Scan for the cell matching the given text and deliver its (X, Y) coordinate at center. 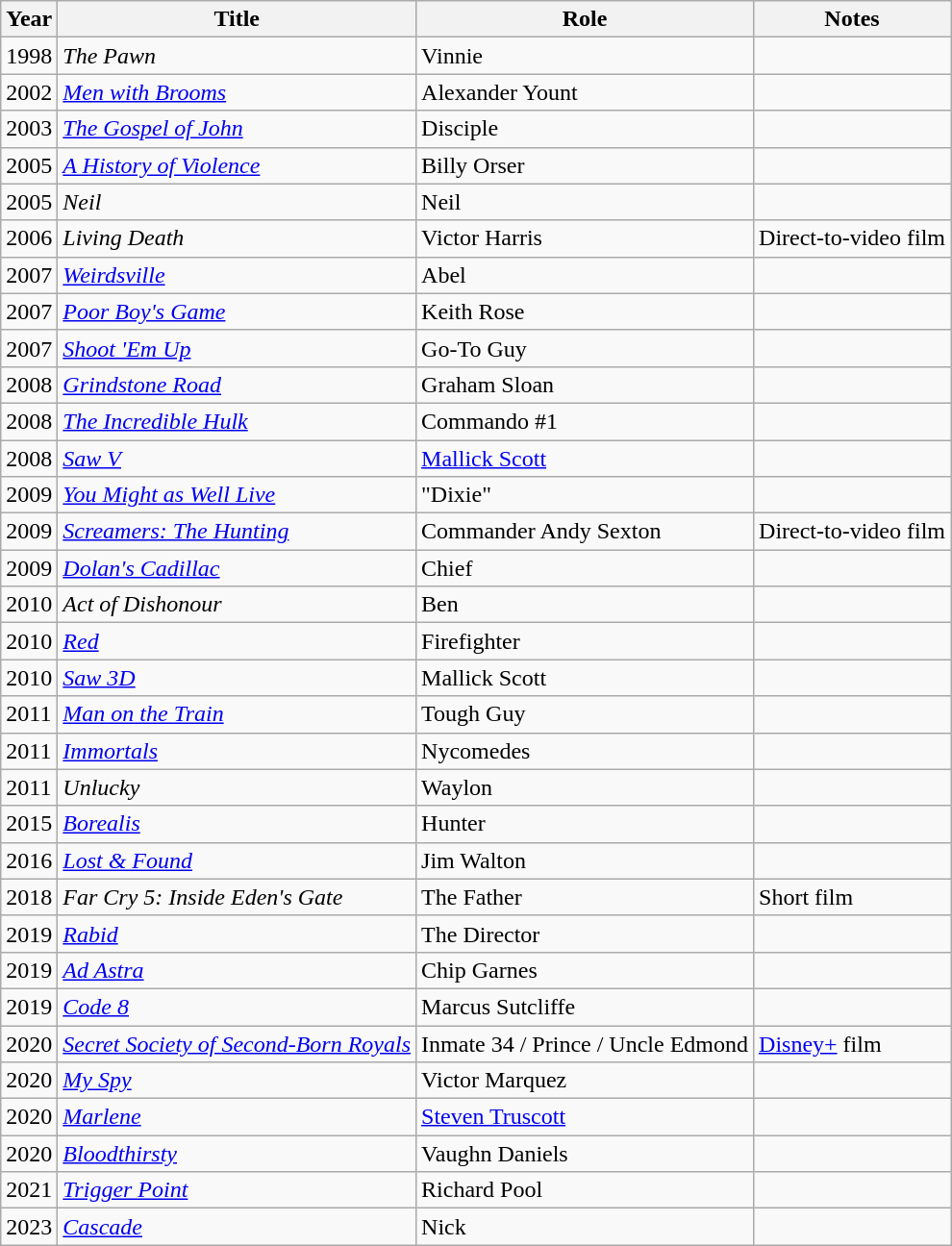
Unlucky (237, 787)
2006 (29, 238)
2023 (29, 1227)
Ben (585, 605)
Men with Brooms (237, 92)
Immortals (237, 751)
Trigger Point (237, 1190)
Bloodthirsty (237, 1154)
Act of Dishonour (237, 605)
Role (585, 19)
Abel (585, 275)
2016 (29, 860)
Vaughn Daniels (585, 1154)
Disciple (585, 129)
Shoot 'Em Up (237, 348)
The Director (585, 934)
Firefighter (585, 641)
Commander Andy Sexton (585, 532)
Inmate 34 / Prince / Uncle Edmond (585, 1043)
1998 (29, 56)
Disney+ film (852, 1043)
Go-To Guy (585, 348)
Title (237, 19)
The Incredible Hulk (237, 421)
The Pawn (237, 56)
A History of Violence (237, 165)
Commando #1 (585, 421)
My Spy (237, 1081)
Cascade (237, 1227)
Screamers: The Hunting (237, 532)
Year (29, 19)
Steven Truscott (585, 1117)
Weirdsville (237, 275)
Grindstone Road (237, 385)
Rabid (237, 934)
2002 (29, 92)
Chip Garnes (585, 970)
Jim Walton (585, 860)
You Might as Well Live (237, 495)
Chief (585, 568)
Far Cry 5: Inside Eden's Gate (237, 897)
Lost & Found (237, 860)
Nick (585, 1227)
Saw 3D (237, 678)
The Gospel of John (237, 129)
Vinnie (585, 56)
Poor Boy's Game (237, 311)
Nycomedes (585, 751)
Waylon (585, 787)
Short film (852, 897)
Code 8 (237, 1007)
Richard Pool (585, 1190)
Man on the Train (237, 714)
Dolan's Cadillac (237, 568)
Keith Rose (585, 311)
Hunter (585, 824)
Notes (852, 19)
Billy Orser (585, 165)
2003 (29, 129)
Ad Astra (237, 970)
Borealis (237, 824)
2021 (29, 1190)
Marlene (237, 1117)
Tough Guy (585, 714)
2015 (29, 824)
"Dixie" (585, 495)
Secret Society of Second-Born Royals (237, 1043)
Graham Sloan (585, 385)
Victor Marquez (585, 1081)
Red (237, 641)
The Father (585, 897)
Alexander Yount (585, 92)
2018 (29, 897)
Saw V (237, 459)
Living Death (237, 238)
Victor Harris (585, 238)
Marcus Sutcliffe (585, 1007)
